Return [X, Y] of the center of cell containing provided text 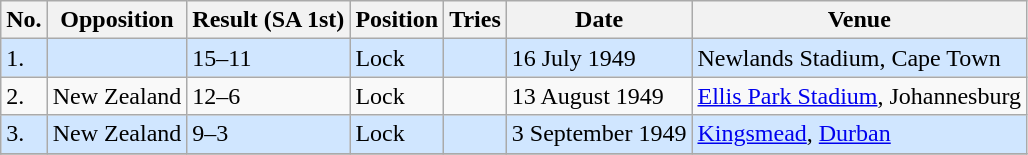
Ellis Park Stadium, Johannesburg [860, 96]
9–3 [268, 134]
2. [24, 96]
Position [397, 20]
Venue [860, 20]
Result (SA 1st) [268, 20]
1. [24, 58]
3. [24, 134]
Newlands Stadium, Cape Town [860, 58]
13 August 1949 [599, 96]
Tries [476, 20]
16 July 1949 [599, 58]
12–6 [268, 96]
Date [599, 20]
3 September 1949 [599, 134]
15–11 [268, 58]
Opposition [117, 20]
Kingsmead, Durban [860, 134]
No. [24, 20]
